Output the [X, Y] coordinate of the center of the cell containing the given text.  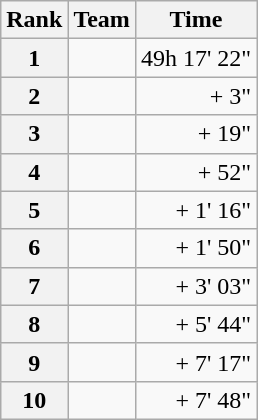
+ 1' 16" [196, 210]
3 [34, 134]
9 [34, 362]
+ 7' 17" [196, 362]
Team [102, 20]
4 [34, 172]
5 [34, 210]
8 [34, 324]
49h 17' 22" [196, 58]
1 [34, 58]
10 [34, 400]
+ 19" [196, 134]
7 [34, 286]
2 [34, 96]
+ 3' 03" [196, 286]
6 [34, 248]
+ 5' 44" [196, 324]
+ 52" [196, 172]
Rank [34, 20]
Time [196, 20]
+ 3" [196, 96]
+ 7' 48" [196, 400]
+ 1' 50" [196, 248]
